Capture the cell that displays the provided text and extract its (x, y) central coordinate. 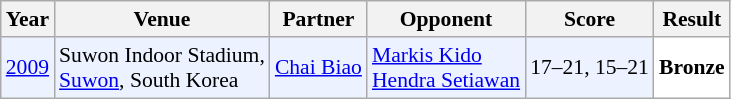
Bronze (692, 68)
Suwon Indoor Stadium,Suwon, South Korea (162, 68)
Partner (318, 19)
Chai Biao (318, 68)
Opponent (446, 19)
2009 (28, 68)
Venue (162, 19)
Markis Kido Hendra Setiawan (446, 68)
17–21, 15–21 (590, 68)
Score (590, 19)
Result (692, 19)
Year (28, 19)
